Find where the given text appears and provide that cell's center as (x, y) coordinate. 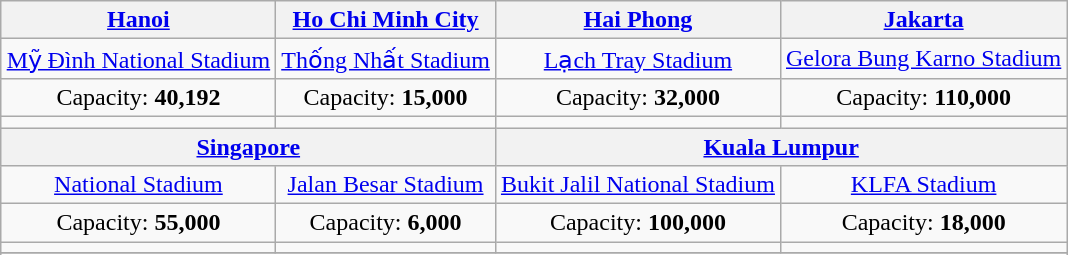
Capacity: 55,000 (138, 223)
KLFA Stadium (923, 185)
National Stadium (138, 185)
Gelora Bung Karno Stadium (923, 59)
Kuala Lumpur (780, 147)
Hai Phong (638, 20)
Bukit Jalil National Stadium (638, 185)
Capacity: 100,000 (638, 223)
Capacity: 6,000 (386, 223)
Capacity: 18,000 (923, 223)
Ho Chi Minh City (386, 20)
Capacity: 40,192 (138, 97)
Capacity: 32,000 (638, 97)
Singapore (248, 147)
Hanoi (138, 20)
Lạch Tray Stadium (638, 59)
Capacity: 15,000 (386, 97)
Jakarta (923, 20)
Jalan Besar Stadium (386, 185)
Thống Nhất Stadium (386, 59)
Capacity: 110,000 (923, 97)
Mỹ Đình National Stadium (138, 59)
